Search for the cell housing the specified text and yield its [X, Y] center coordinate. 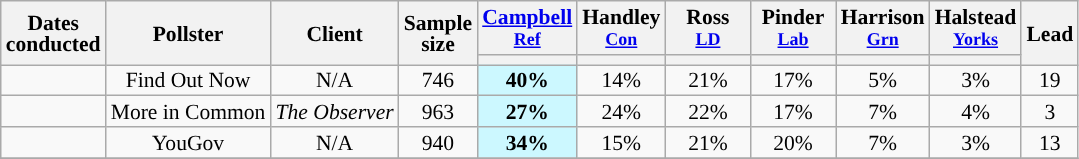
YouGov [188, 142]
27% [527, 112]
Datesconducted [54, 33]
940 [438, 142]
More in Common [188, 112]
963 [438, 112]
19 [1050, 80]
Pollster [188, 33]
22% [708, 112]
14% [621, 80]
Find Out Now [188, 80]
5% [883, 80]
PinderLab [792, 28]
The Observer [334, 112]
RossLD [708, 28]
13 [1050, 142]
Campbell Ref [527, 28]
HarrisonGrn [883, 28]
4% [976, 112]
24% [621, 112]
Samplesize [438, 33]
Lead [1050, 33]
Client [334, 33]
40% [527, 80]
HandleyCon [621, 28]
HalsteadYorks [976, 28]
746 [438, 80]
34% [527, 142]
3 [1050, 112]
15% [621, 142]
20% [792, 142]
